Detect which cell encompasses the target text, then output its (X, Y) center coordinate. 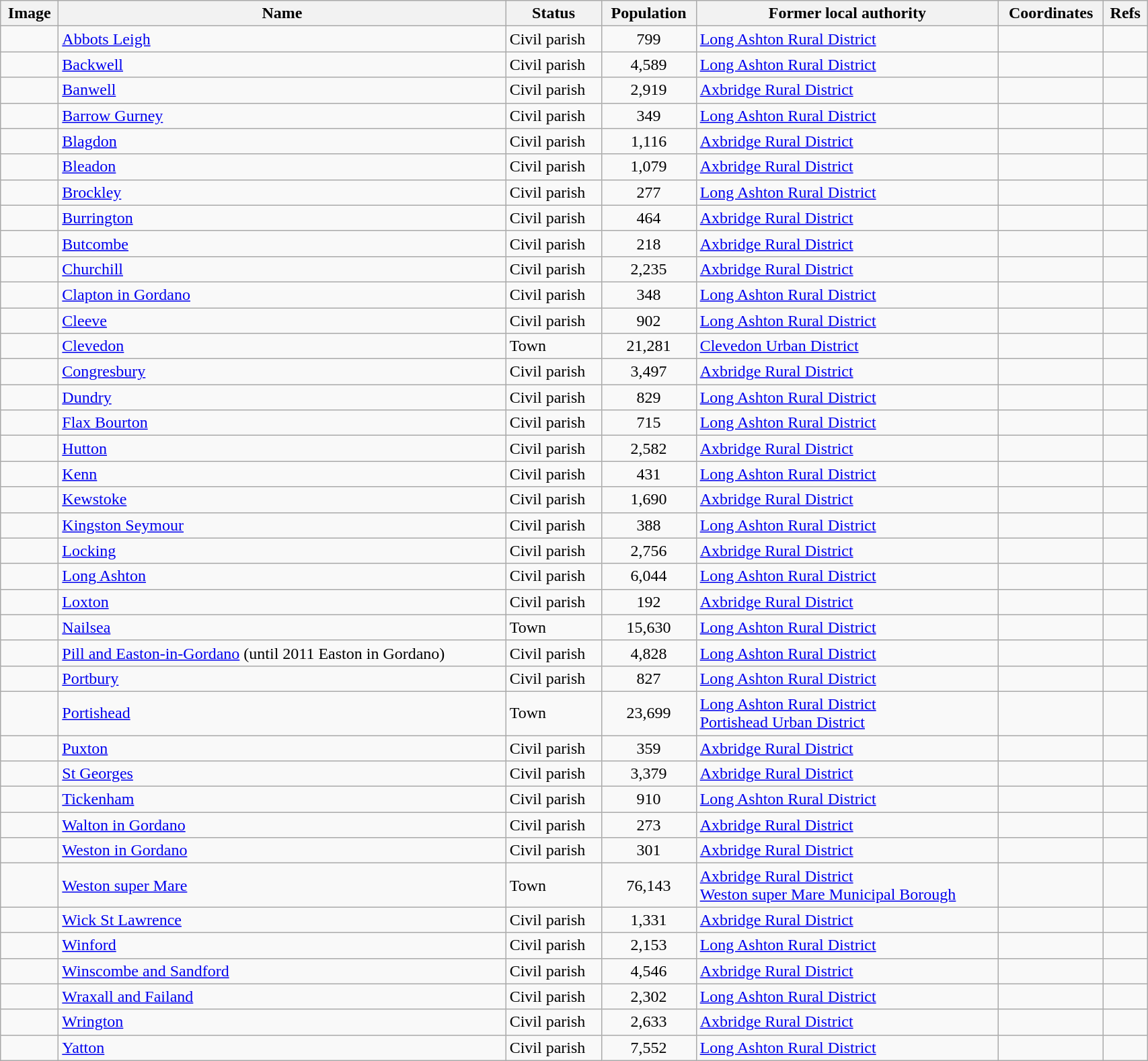
Clevedon (282, 346)
431 (648, 474)
Refs (1126, 13)
3,497 (648, 372)
Brockley (282, 192)
Coordinates (1050, 13)
Barrow Gurney (282, 116)
Nailsea (282, 627)
Winscombe and Sandford (282, 971)
3,379 (648, 774)
2,633 (648, 1022)
Status (553, 13)
Cleeve (282, 321)
Wrington (282, 1022)
Tickenham (282, 799)
Burrington (282, 218)
Name (282, 13)
Backwell (282, 65)
Weston super Mare (282, 885)
4,589 (648, 65)
Weston in Gordano (282, 851)
Hutton (282, 448)
1,690 (648, 500)
1,116 (648, 141)
15,630 (648, 627)
Locking (282, 551)
76,143 (648, 885)
910 (648, 799)
Pill and Easton-in-Gordano (until 2011 Easton in Gordano) (282, 653)
2,582 (648, 448)
Blagdon (282, 141)
Axbridge Rural DistrictWeston super Mare Municipal Borough (847, 885)
Clevedon Urban District (847, 346)
301 (648, 851)
2,756 (648, 551)
Dundry (282, 397)
1,079 (648, 167)
Puxton (282, 748)
827 (648, 678)
Abbots Leigh (282, 39)
Kenn (282, 474)
Long Ashton Rural DistrictPortishead Urban District (847, 713)
Kewstoke (282, 500)
Wick St Lawrence (282, 920)
Churchill (282, 269)
273 (648, 825)
2,235 (648, 269)
Loxton (282, 602)
2,153 (648, 945)
Walton in Gordano (282, 825)
Butcombe (282, 243)
218 (648, 243)
Portbury (282, 678)
2,302 (648, 996)
Bleadon (282, 167)
Former local authority (847, 13)
Population (648, 13)
192 (648, 602)
Flax Bourton (282, 423)
Image (30, 13)
Banwell (282, 90)
799 (648, 39)
23,699 (648, 713)
Portishead (282, 713)
348 (648, 294)
7,552 (648, 1048)
829 (648, 397)
Kingston Seymour (282, 525)
4,546 (648, 971)
902 (648, 321)
277 (648, 192)
2,919 (648, 90)
4,828 (648, 653)
349 (648, 116)
Winford (282, 945)
Congresbury (282, 372)
Clapton in Gordano (282, 294)
6,044 (648, 576)
21,281 (648, 346)
359 (648, 748)
1,331 (648, 920)
715 (648, 423)
Yatton (282, 1048)
464 (648, 218)
Wraxall and Failand (282, 996)
388 (648, 525)
Long Ashton (282, 576)
St Georges (282, 774)
